Extract the [x, y] coordinate from the center of the cell holding the provided text.  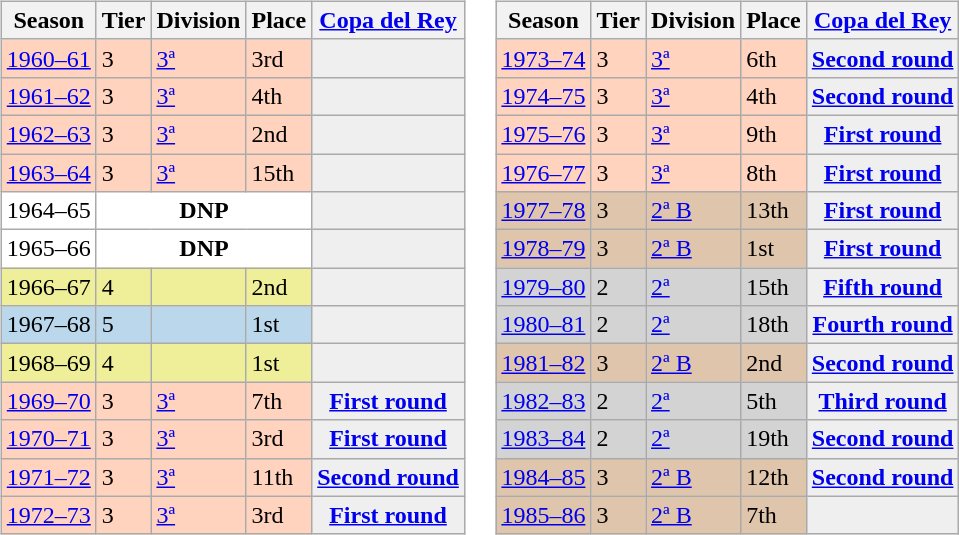
Fifth round [882, 287]
6th [774, 58]
1972–73 [48, 515]
1983–84 [544, 439]
1981–82 [544, 363]
1985–86 [544, 515]
1966–67 [48, 287]
1970–71 [48, 439]
1978–79 [544, 249]
1982–83 [544, 401]
11th [279, 477]
1965–66 [48, 249]
1960–61 [48, 58]
19th [774, 439]
1973–74 [544, 58]
1963–64 [48, 173]
1980–81 [544, 325]
1975–76 [544, 134]
13th [774, 211]
1977–78 [544, 211]
9th [774, 134]
1967–68 [48, 325]
12th [774, 477]
1962–63 [48, 134]
1961–62 [48, 96]
1984–85 [544, 477]
1971–72 [48, 477]
1968–69 [48, 363]
1979–80 [544, 287]
1964–65 [48, 211]
1976–77 [544, 173]
5 [124, 325]
8th [774, 173]
Third round [882, 401]
1969–70 [48, 401]
18th [774, 325]
Fourth round [882, 325]
5th [774, 401]
1974–75 [544, 96]
